From the cell containing the given text, extract its center point as (x, y) coordinate. 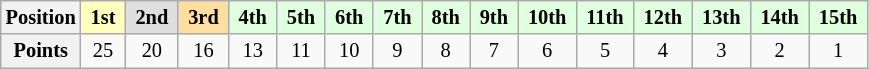
8th (446, 17)
5 (604, 51)
11 (301, 51)
6th (349, 17)
10th (547, 17)
16 (203, 51)
7th (397, 17)
9th (494, 17)
14th (779, 17)
8 (446, 51)
6 (547, 51)
Points (41, 51)
11th (604, 17)
4 (663, 51)
1 (838, 51)
13 (253, 51)
9 (397, 51)
1st (104, 17)
Position (41, 17)
7 (494, 51)
3 (721, 51)
3rd (203, 17)
10 (349, 51)
2nd (152, 17)
2 (779, 51)
20 (152, 51)
5th (301, 17)
15th (838, 17)
13th (721, 17)
12th (663, 17)
4th (253, 17)
25 (104, 51)
